Identify which cell holds the provided text, then report its [X, Y] central coordinate. 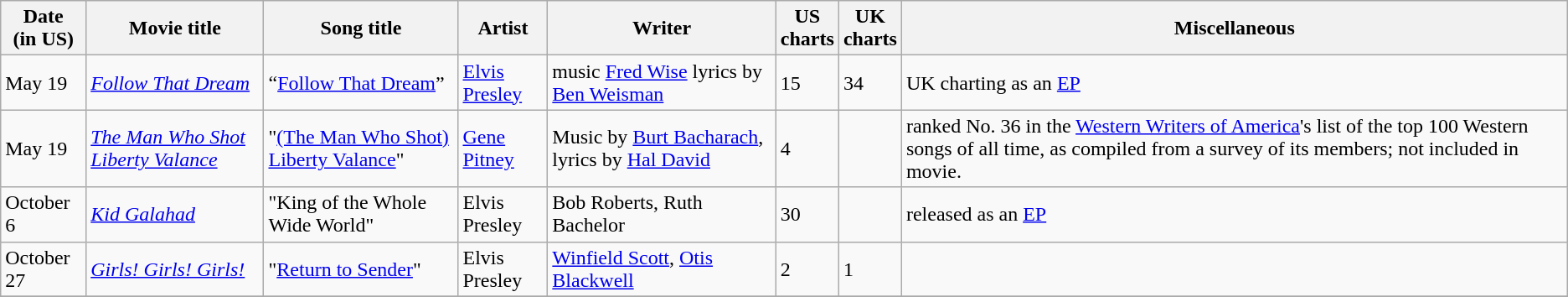
October 6 [44, 215]
UK charting as an EP [1235, 82]
The Man Who Shot Liberty Valance [175, 148]
released as an EP [1235, 215]
1 [869, 268]
Bob Roberts, Ruth Bachelor [662, 215]
music Fred Wise lyrics by Ben Weisman [662, 82]
Gene Pitney [503, 148]
4 [807, 148]
Artist [503, 29]
Winfield Scott, Otis Blackwell [662, 268]
"King of the Whole Wide World" [361, 215]
Date(in US) [44, 29]
Follow That Dream [175, 82]
2 [807, 268]
"(The Man Who Shot) Liberty Valance" [361, 148]
Writer [662, 29]
"Return to Sender" [361, 268]
Movie title [175, 29]
US charts [807, 29]
“Follow That Dream” [361, 82]
Girls! Girls! Girls! [175, 268]
UKcharts [869, 29]
Miscellaneous [1235, 29]
October 27 [44, 268]
30 [807, 215]
Music by Burt Bacharach, lyrics by Hal David [662, 148]
15 [807, 82]
Song title [361, 29]
34 [869, 82]
Kid Galahad [175, 215]
